Capture the cell that displays the provided text and extract its (x, y) central coordinate. 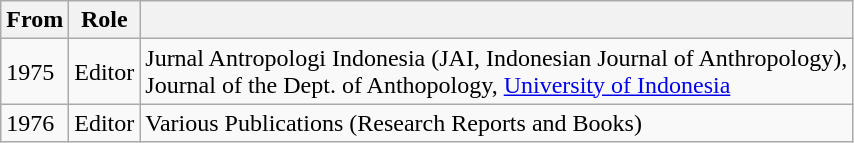
Various Publications (Research Reports and Books) (496, 123)
Jurnal Antropologi Indonesia (JAI, Indonesian Journal of Anthropology),Journal of the Dept. of Anthopology, University of Indonesia (496, 72)
1975 (35, 72)
Role (104, 20)
From (35, 20)
1976 (35, 123)
